For the text-containing cell, return its midpoint in [x, y] coordinate format. 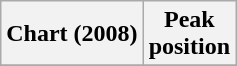
Chart (2008) [72, 34]
Peakposition [189, 34]
